Search for the cell housing the specified text and yield its (x, y) center coordinate. 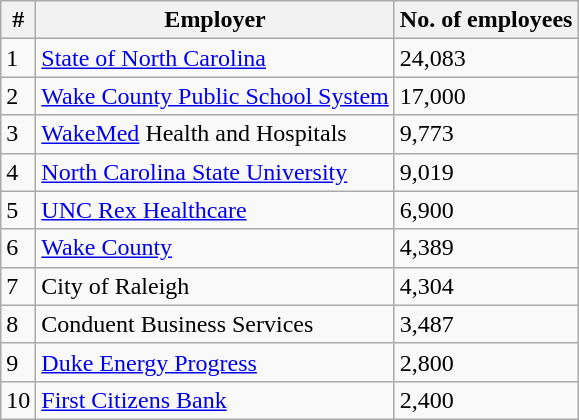
9 (18, 362)
7 (18, 286)
UNC Rex Healthcare (215, 210)
Conduent Business Services (215, 324)
6 (18, 248)
State of North Carolina (215, 58)
# (18, 20)
Employer (215, 20)
2,800 (486, 362)
First Citizens Bank (215, 400)
3 (18, 134)
4,304 (486, 286)
Duke Energy Progress (215, 362)
No. of employees (486, 20)
8 (18, 324)
10 (18, 400)
5 (18, 210)
Wake County (215, 248)
17,000 (486, 96)
City of Raleigh (215, 286)
4,389 (486, 248)
9,773 (486, 134)
4 (18, 172)
9,019 (486, 172)
6,900 (486, 210)
2 (18, 96)
WakeMed Health and Hospitals (215, 134)
North Carolina State University (215, 172)
2,400 (486, 400)
1 (18, 58)
Wake County Public School System (215, 96)
3,487 (486, 324)
24,083 (486, 58)
